Provide the (x, y) coordinate of the cell's center where the given text is located.  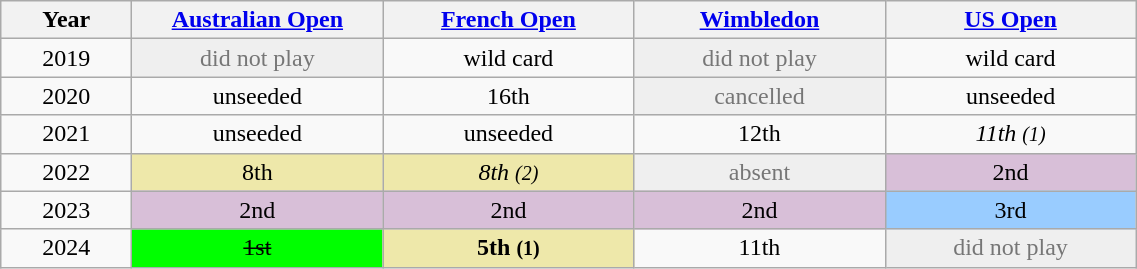
16th (508, 96)
French Open (508, 20)
12th (760, 134)
2023 (66, 210)
absent (760, 172)
11th (760, 248)
2021 (66, 134)
5th (1) (508, 248)
2024 (66, 248)
Australian Open (258, 20)
8th (2) (508, 172)
3rd (1010, 210)
11th (1) (1010, 134)
2019 (66, 58)
2022 (66, 172)
2020 (66, 96)
1st (258, 248)
Wimbledon (760, 20)
Year (66, 20)
US Open (1010, 20)
cancelled (760, 96)
8th (258, 172)
